Scan for the cell matching the given text and deliver its (x, y) coordinate at center. 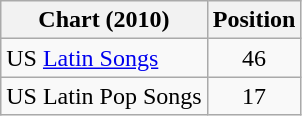
46 (254, 58)
Position (254, 20)
US Latin Songs (104, 58)
Chart (2010) (104, 20)
17 (254, 96)
US Latin Pop Songs (104, 96)
